Return the [x, y] coordinate for the center point of the cell that contains the specified text.  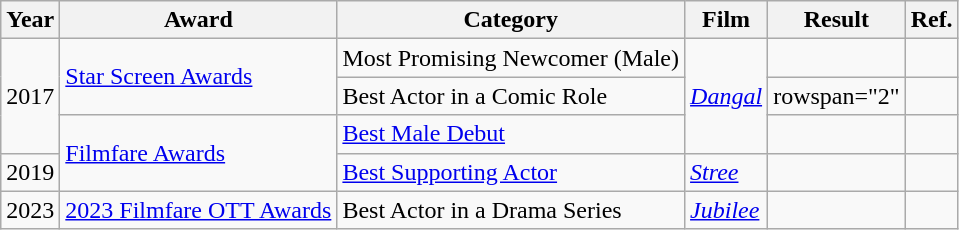
Year [30, 20]
Star Screen Awards [198, 77]
2023 [30, 210]
Best Actor in a Drama Series [511, 210]
Jubilee [726, 210]
Ref. [932, 20]
Film [726, 20]
Filmfare Awards [198, 153]
Best Male Debut [511, 134]
2023 Filmfare OTT Awards [198, 210]
Most Promising Newcomer (Male) [511, 58]
Result [837, 20]
2019 [30, 172]
Best Actor in a Comic Role [511, 96]
Dangal [726, 96]
Award [198, 20]
Best Supporting Actor [511, 172]
rowspan="2" [837, 96]
Stree [726, 172]
Category [511, 20]
2017 [30, 96]
